Capture the cell that displays the provided text and extract its (x, y) central coordinate. 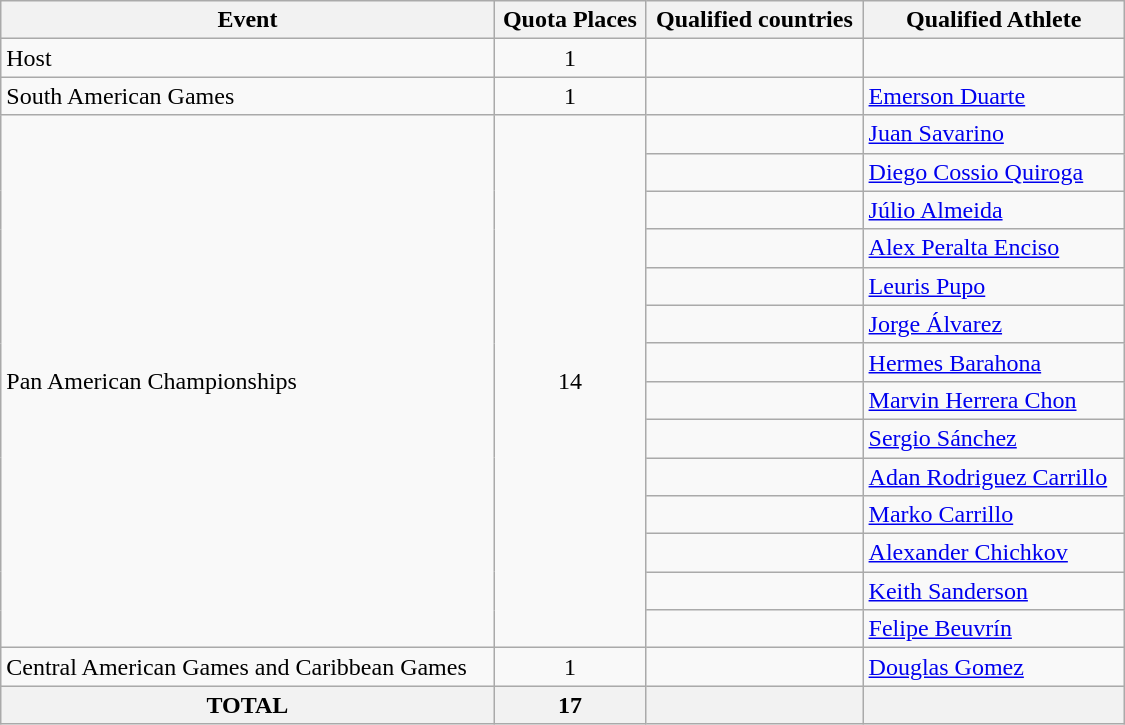
Felipe Beuvrín (994, 629)
Adan Rodriguez Carrillo (994, 477)
Leuris Pupo (994, 286)
Alexander Chichkov (994, 553)
14 (570, 382)
Marko Carrillo (994, 515)
South American Games (248, 96)
Qualified Athlete (994, 20)
Alex Peralta Enciso (994, 248)
Central American Games and Caribbean Games (248, 667)
Júlio Almeida (994, 210)
Hermes Barahona (994, 362)
Qualified countries (754, 20)
17 (570, 705)
Keith Sanderson (994, 591)
TOTAL (248, 705)
Event (248, 20)
Jorge Álvarez (994, 324)
Quota Places (570, 20)
Host (248, 58)
Juan Savarino (994, 134)
Pan American Championships (248, 382)
Diego Cossio Quiroga (994, 172)
Douglas Gomez (994, 667)
Emerson Duarte (994, 96)
Sergio Sánchez (994, 438)
Marvin Herrera Chon (994, 400)
